Provide the [X, Y] coordinate of the cell's center where the given text is located.  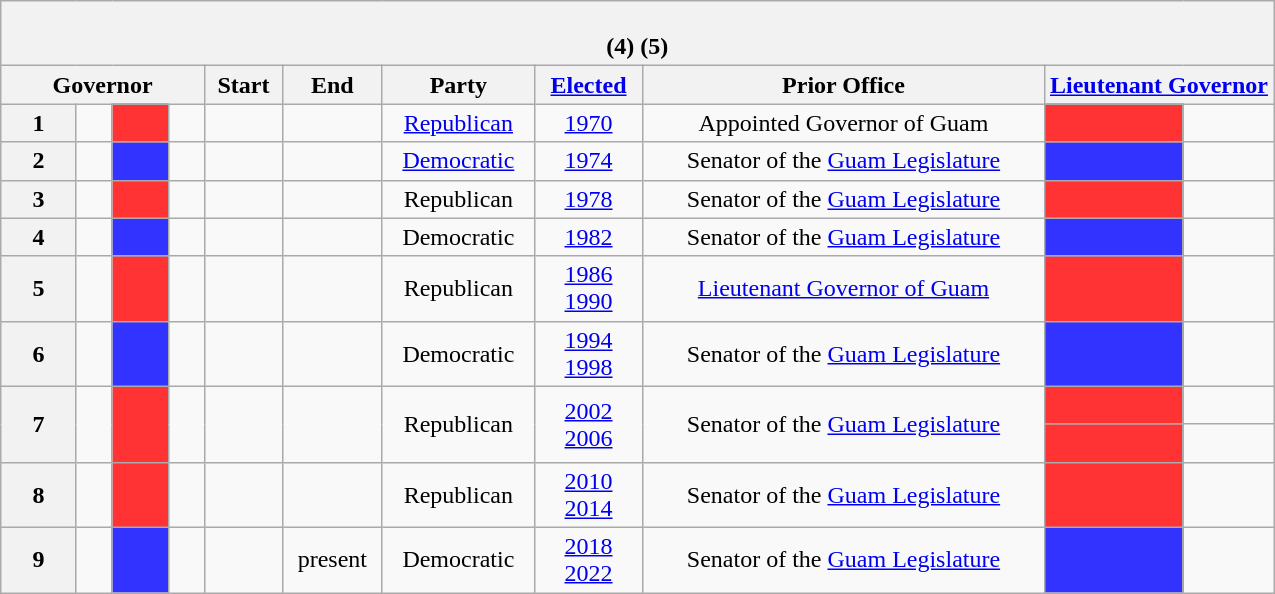
6 [38, 354]
Appointed Governor of Guam [843, 123]
Start [243, 85]
20102014 [589, 494]
8 [38, 494]
1970 [589, 123]
5 [38, 288]
End [333, 85]
Elected [589, 85]
9 [38, 560]
1978 [589, 199]
Party [458, 85]
1 [38, 123]
Lieutenant Governor [1158, 85]
20182022 [589, 560]
19941998 [589, 354]
(4) (5) [638, 34]
Prior Office [843, 85]
present [333, 560]
3 [38, 199]
19861990 [589, 288]
Lieutenant Governor of Guam [843, 288]
20022006 [589, 424]
Governor [103, 85]
2 [38, 161]
1974 [589, 161]
7 [38, 424]
4 [38, 237]
1982 [589, 237]
